Search for the cell housing the specified text and yield its (x, y) center coordinate. 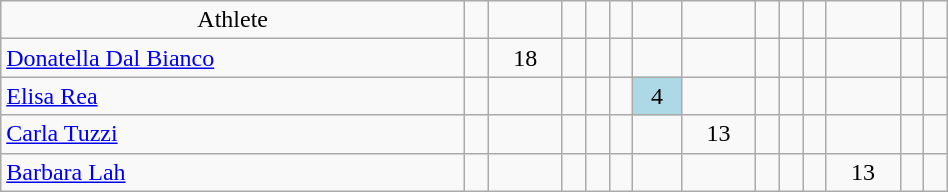
Elisa Rea (233, 96)
4 (658, 96)
Donatella Dal Bianco (233, 58)
Athlete (233, 20)
Barbara Lah (233, 172)
Carla Tuzzi (233, 134)
18 (525, 58)
